Return the [x, y] coordinate for the center point of the cell that contains the specified text.  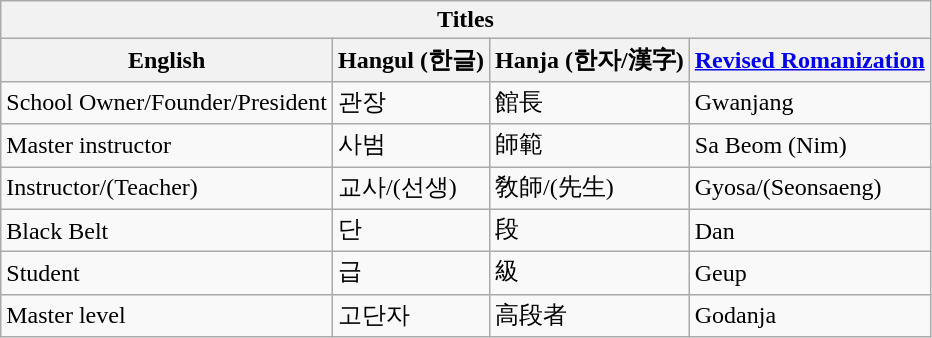
高段者 [590, 316]
級 [590, 274]
Student [167, 274]
Gwanjang [810, 102]
Godanja [810, 316]
館長 [590, 102]
English [167, 60]
Dan [810, 230]
Black Belt [167, 230]
단 [410, 230]
급 [410, 274]
Gyosa/(Seonsaeng) [810, 188]
Titles [466, 20]
Instructor/(Teacher) [167, 188]
Geup [810, 274]
사범 [410, 146]
師範 [590, 146]
Sa Beom (Nim) [810, 146]
Hangul (한글) [410, 60]
Master instructor [167, 146]
관장 [410, 102]
School Owner/Founder/President [167, 102]
段 [590, 230]
교사/(선생) [410, 188]
Hanja (한자/漢字) [590, 60]
고단자 [410, 316]
Revised Romanization [810, 60]
Master level [167, 316]
敎師/(先生) [590, 188]
